From the cell containing the given text, extract its center point as [X, Y] coordinate. 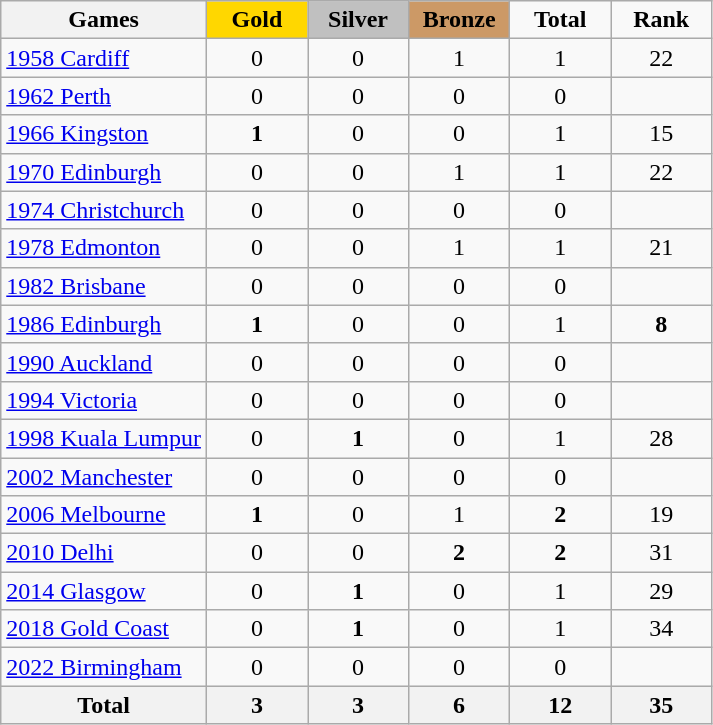
2010 Delhi [104, 553]
21 [662, 248]
Bronze [460, 20]
35 [662, 705]
12 [560, 705]
2022 Birmingham [104, 667]
1966 Kingston [104, 134]
Silver [358, 20]
1998 Kuala Lumpur [104, 438]
1962 Perth [104, 96]
Gold [256, 20]
1974 Christchurch [104, 210]
8 [662, 324]
2014 Glasgow [104, 591]
6 [460, 705]
2006 Melbourne [104, 515]
Games [104, 20]
15 [662, 134]
1958 Cardiff [104, 58]
1994 Victoria [104, 400]
1990 Auckland [104, 362]
29 [662, 591]
2018 Gold Coast [104, 629]
31 [662, 553]
2002 Manchester [104, 477]
1978 Edmonton [104, 248]
1986 Edinburgh [104, 324]
1970 Edinburgh [104, 172]
Rank [662, 20]
19 [662, 515]
28 [662, 438]
1982 Brisbane [104, 286]
34 [662, 629]
